Search for the cell housing the specified text and yield its (X, Y) center coordinate. 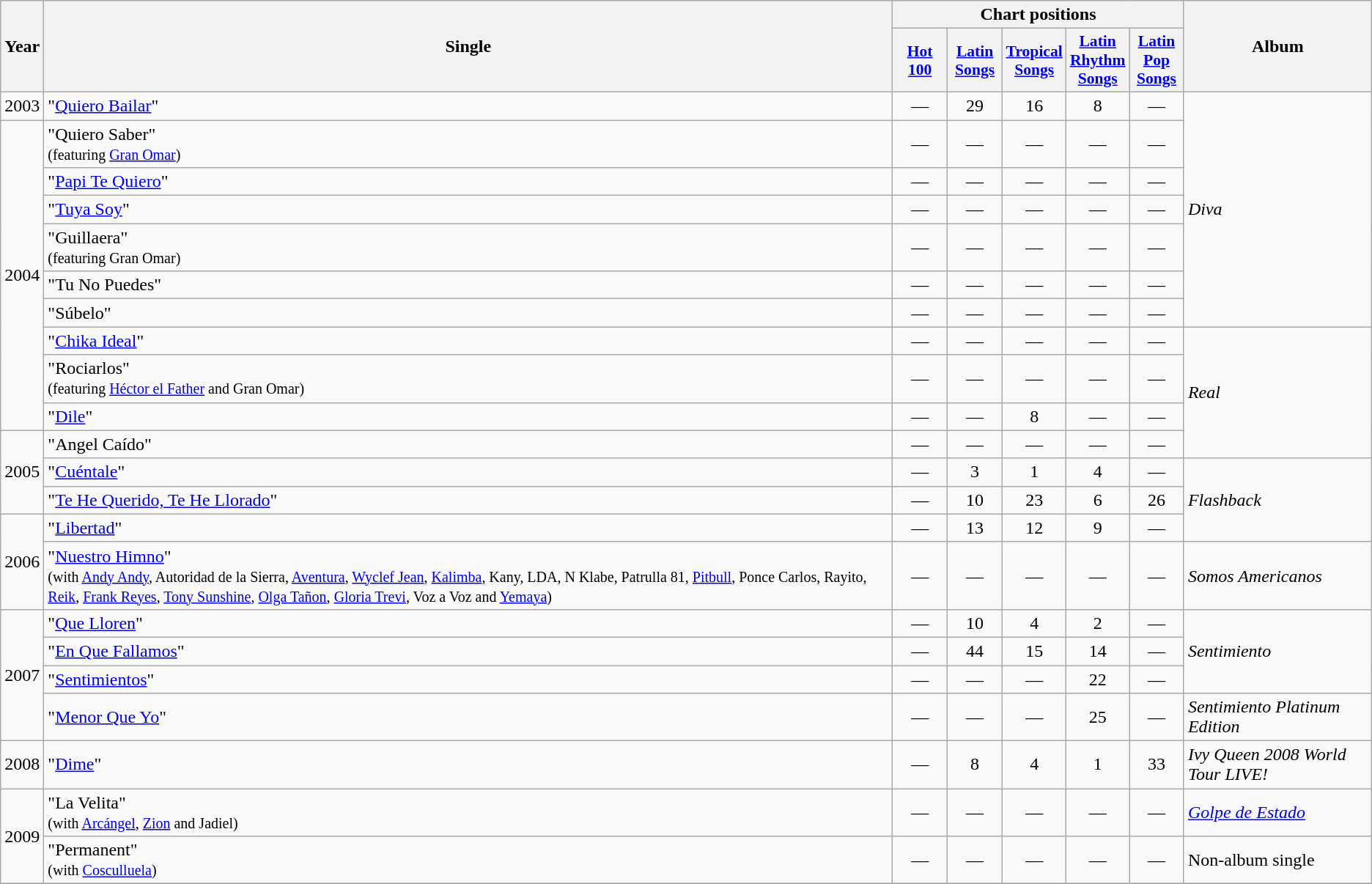
14 (1098, 651)
6 (1098, 500)
"Libertad" (468, 528)
"Dime" (468, 765)
26 (1157, 500)
"Tu No Puedes" (468, 285)
"Angel Caído" (468, 444)
Album (1277, 47)
"Sentimientos" (468, 679)
"Súbelo" (468, 313)
Diva (1277, 209)
"Dile" (468, 416)
2003 (22, 106)
Year (22, 47)
Flashback (1277, 500)
2004 (22, 276)
13 (975, 528)
Hot 100 (921, 60)
"Permanent" (with Cosculluela) (468, 861)
2007 (22, 674)
23 (1035, 500)
33 (1157, 765)
Non-album single (1277, 861)
29 (975, 106)
Somos Americanos (1277, 575)
Ivy Queen 2008 World Tour LIVE! (1277, 765)
3 (975, 472)
"En Que Fallamos" (468, 651)
Sentimiento (1277, 651)
"Tuya Soy" (468, 210)
16 (1035, 106)
"Rociarlos" (featuring Héctor el Father and Gran Omar) (468, 378)
Latin Rhythm Songs (1098, 60)
"La Velita" (with Arcángel, Zion and Jadiel) (468, 812)
15 (1035, 651)
"Quiero Saber" (featuring Gran Omar) (468, 144)
Sentimiento Platinum Edition (1277, 717)
2008 (22, 765)
"Chika Ideal" (468, 341)
"Te He Querido, Te He Llorado" (468, 500)
"Papi Te Quiero" (468, 182)
"Menor Que Yo" (468, 717)
2 (1098, 623)
Real (1277, 393)
Chart positions (1039, 15)
2005 (22, 472)
Latin Songs (975, 60)
"Cuéntale" (468, 472)
Single (468, 47)
Tropical Songs (1035, 60)
Latin Pop Songs (1157, 60)
Golpe de Estado (1277, 812)
12 (1035, 528)
"Quiero Bailar" (468, 106)
22 (1098, 679)
"Que Lloren" (468, 623)
"Guillaera" (featuring Gran Omar) (468, 248)
44 (975, 651)
9 (1098, 528)
2006 (22, 561)
2009 (22, 836)
25 (1098, 717)
